Return the (x, y) coordinate for the center point of the cell that contains the specified text.  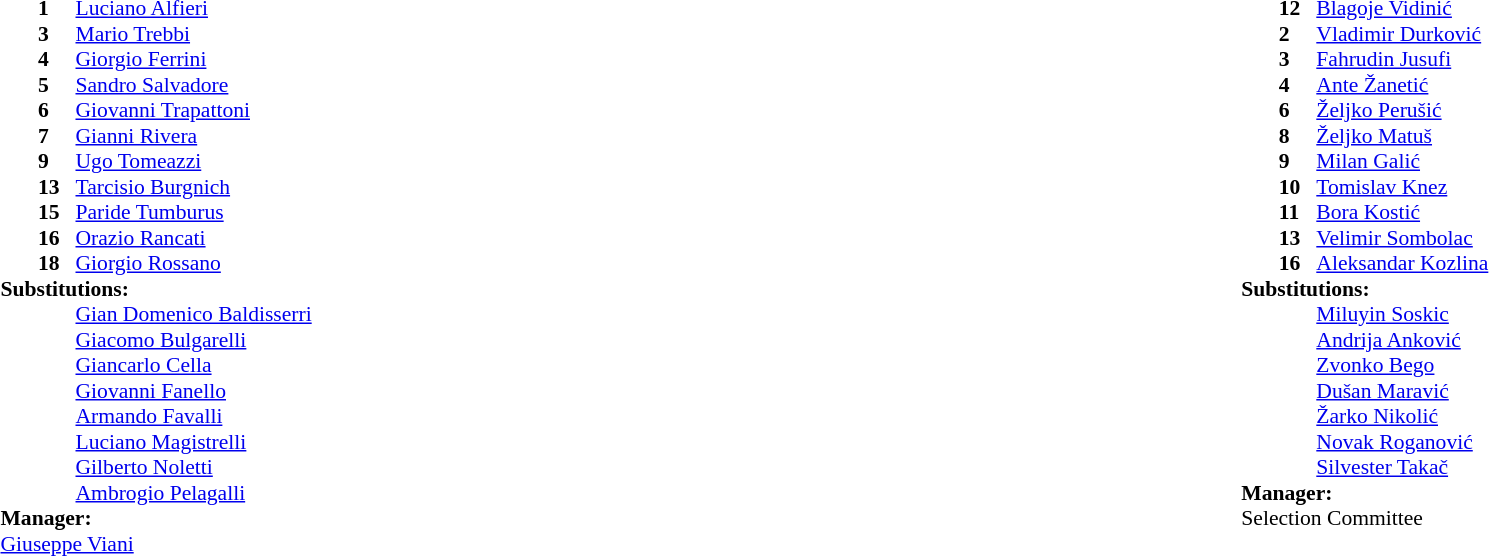
2 (1298, 34)
11 (1298, 213)
Giorgio Ferrini (194, 59)
Luciano Magistrelli (194, 442)
Zvonko Bego (1402, 365)
10 (1298, 187)
Tomislav Knez (1402, 187)
Ante Žanetić (1402, 85)
Bora Kostić (1402, 213)
Vladimir Durković (1402, 34)
Novak Roganović (1402, 442)
Giovanni Trapattoni (194, 111)
Fahrudin Jusufi (1402, 59)
7 (57, 136)
Dušan Maravić (1402, 391)
Gian Domenico Baldisserri (194, 315)
Željko Matuš (1402, 136)
Giorgio Rossano (194, 263)
Armando Favalli (194, 417)
15 (57, 213)
Mario Trebbi (194, 34)
Giancarlo Cella (194, 365)
Ambrogio Pelagalli (194, 493)
Giovanni Fanello (194, 391)
Žarko Nikolić (1402, 417)
Miluyin Soskic (1402, 315)
Željko Perušić (1402, 111)
Velimir Sombolac (1402, 238)
Aleksandar Kozlina (1402, 263)
Selection Committee (1364, 519)
Silvester Takač (1402, 467)
Andrija Anković (1402, 340)
Giacomo Bulgarelli (194, 340)
Tarcisio Burgnich (194, 187)
18 (57, 263)
8 (1298, 136)
Sandro Salvadore (194, 85)
Paride Tumburus (194, 213)
Gilberto Noletti (194, 467)
Milan Galić (1402, 161)
Gianni Rivera (194, 136)
Orazio Rancati (194, 238)
Ugo Tomeazzi (194, 161)
5 (57, 85)
